From the cell containing the given text, extract its center point as (x, y) coordinate. 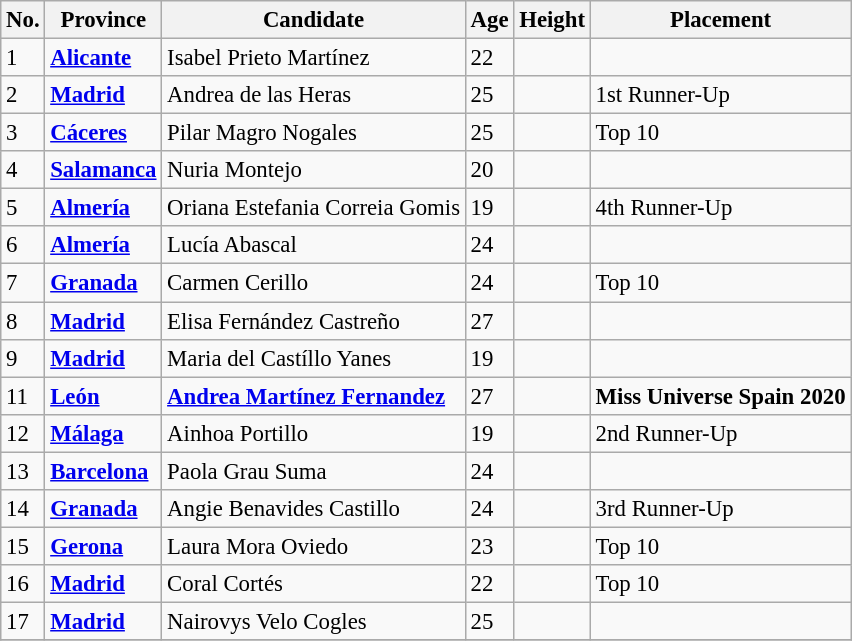
1st Runner-Up (720, 95)
8 (23, 321)
Andrea de las Heras (314, 95)
Miss Universe Spain 2020 (720, 396)
León (104, 396)
1 (23, 58)
Gerona (104, 546)
5 (23, 208)
Maria del Castíllo Yanes (314, 358)
Age (490, 20)
Cáceres (104, 133)
9 (23, 358)
Angie Benavides Castillo (314, 509)
No. (23, 20)
6 (23, 245)
Height (552, 20)
Nuria Montejo (314, 170)
2nd Runner-Up (720, 433)
4th Runner-Up (720, 208)
11 (23, 396)
Province (104, 20)
3 (23, 133)
20 (490, 170)
13 (23, 471)
Isabel Prieto Martínez (314, 58)
Lucía Abascal (314, 245)
15 (23, 546)
Nairovys Velo Cogles (314, 621)
Paola Grau Suma (314, 471)
Candidate (314, 20)
Salamanca (104, 170)
Andrea Martínez Fernandez (314, 396)
Coral Cortés (314, 584)
Pilar Magro Nogales (314, 133)
Carmen Cerillo (314, 283)
14 (23, 509)
16 (23, 584)
Oriana Estefania Correia Gomis (314, 208)
7 (23, 283)
Málaga (104, 433)
Elisa Fernández Castreño (314, 321)
12 (23, 433)
3rd Runner-Up (720, 509)
Alicante (104, 58)
Laura Mora Oviedo (314, 546)
23 (490, 546)
2 (23, 95)
Ainhoa Portillo (314, 433)
17 (23, 621)
4 (23, 170)
Placement (720, 20)
Barcelona (104, 471)
